Return (X, Y) of the center of cell containing provided text 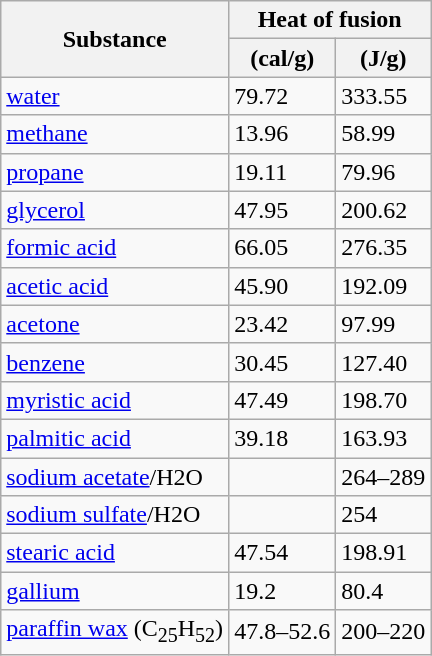
163.93 (384, 438)
myristic acid (115, 400)
97.99 (384, 324)
79.72 (282, 96)
paraffin wax (C25H52) (115, 632)
66.05 (282, 248)
palmitic acid (115, 438)
198.91 (384, 553)
198.70 (384, 400)
47.95 (282, 210)
glycerol (115, 210)
47.8–52.6 (282, 632)
water (115, 96)
333.55 (384, 96)
13.96 (282, 134)
80.4 (384, 591)
acetic acid (115, 286)
gallium (115, 591)
47.49 (282, 400)
200–220 (384, 632)
19.2 (282, 591)
sodium sulfate/H2O (115, 515)
(J/g) (384, 58)
58.99 (384, 134)
276.35 (384, 248)
Heat of fusion (330, 20)
47.54 (282, 553)
79.96 (384, 172)
benzene (115, 362)
254 (384, 515)
sodium acetate/H2O (115, 477)
stearic acid (115, 553)
formic acid (115, 248)
23.42 (282, 324)
45.90 (282, 286)
propane (115, 172)
30.45 (282, 362)
acetone (115, 324)
192.09 (384, 286)
Substance (115, 39)
39.18 (282, 438)
19.11 (282, 172)
264–289 (384, 477)
methane (115, 134)
127.40 (384, 362)
200.62 (384, 210)
(cal/g) (282, 58)
